Return the [X, Y] coordinate for the center point of the cell that contains the specified text.  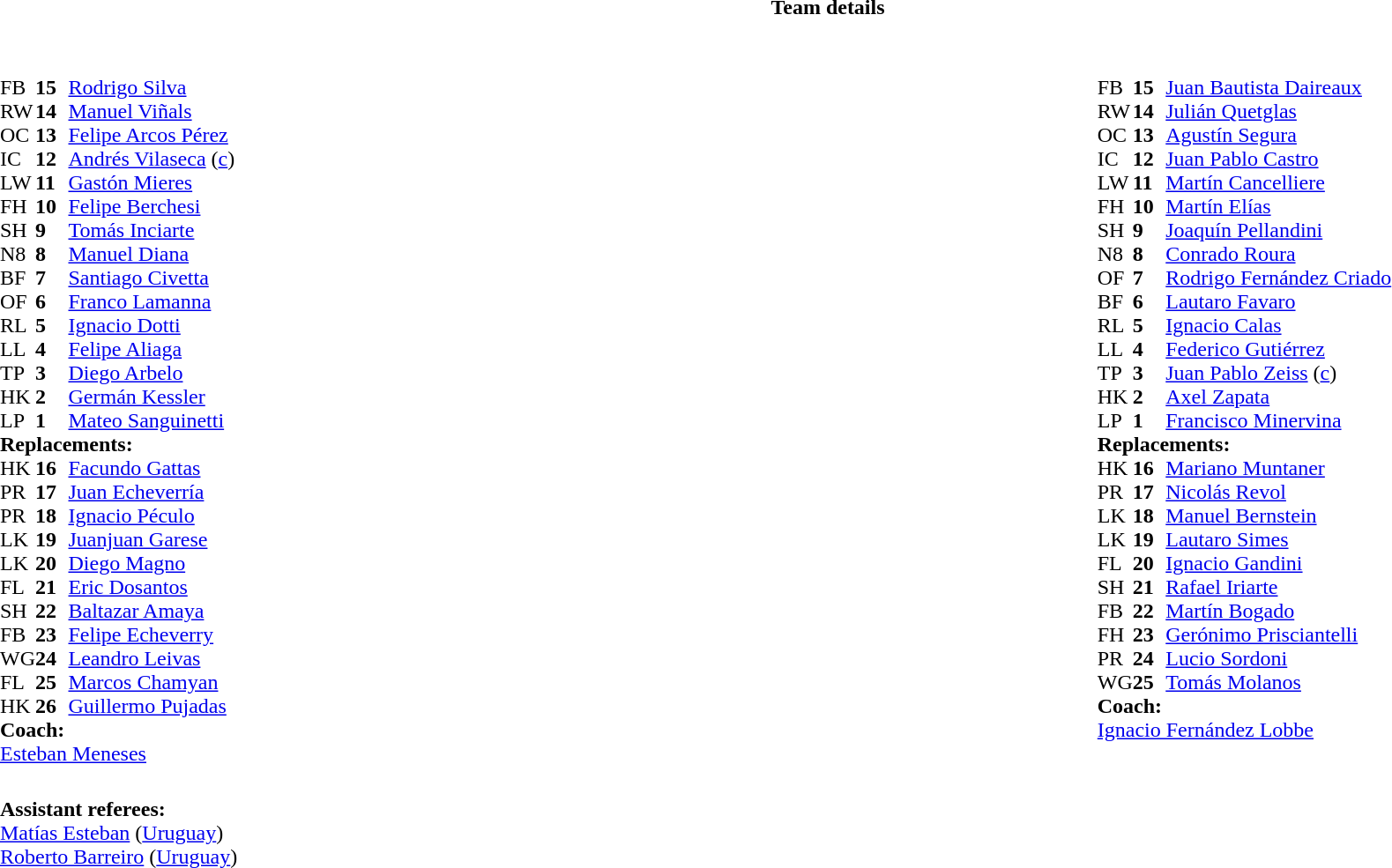
Eric Dosantos [152, 587]
Franco Lamanna [152, 301]
Axel Zapata [1278, 397]
Ignacio Gandini [1278, 564]
Agustín Segura [1278, 136]
Lautaro Favaro [1278, 301]
Tomás Molanos [1278, 682]
Lautaro Simes [1278, 539]
Felipe Arcos Pérez [152, 136]
Ignacio Dotti [152, 326]
Baltazar Amaya [152, 612]
Rafael Iriarte [1278, 587]
Lucio Sordoni [1278, 659]
Mariano Muntaner [1278, 469]
Ignacio Péculo [152, 516]
Rodrigo Silva [152, 88]
Martín Bogado [1278, 612]
Ignacio Calas [1278, 326]
Mateo Sanguinetti [152, 421]
Martín Cancelliere [1278, 183]
Andrés Vilaseca (c) [152, 159]
Santiago Civetta [152, 278]
Felipe Echeverry [152, 634]
Ignacio Fernández Lobbe [1245, 730]
Gerónimo Prisciantelli [1278, 634]
Manuel Viñals [152, 111]
Facundo Gattas [152, 469]
Manuel Bernstein [1278, 516]
Gastón Mieres [152, 183]
Felipe Berchesi [152, 206]
Joaquín Pellandini [1278, 231]
Guillermo Pujadas [152, 707]
Leandro Leivas [152, 659]
Tomás Inciarte [152, 231]
Felipe Aliaga [152, 349]
26 [52, 707]
Rodrigo Fernández Criado [1278, 278]
Francisco Minervina [1278, 421]
Esteban Meneses [117, 754]
Nicolás Revol [1278, 492]
Juan Pablo Castro [1278, 159]
Federico Gutiérrez [1278, 349]
Juan Bautista Daireaux [1278, 88]
Marcos Chamyan [152, 682]
Julián Quetglas [1278, 111]
Germán Kessler [152, 397]
Juan Echeverría [152, 492]
Juan Pablo Zeiss (c) [1278, 374]
Martín Elías [1278, 206]
Juanjuan Garese [152, 539]
Conrado Roura [1278, 254]
Diego Magno [152, 564]
Diego Arbelo [152, 374]
Manuel Diana [152, 254]
